Provide the (x, y) coordinate of the cell's center where the given text is located.  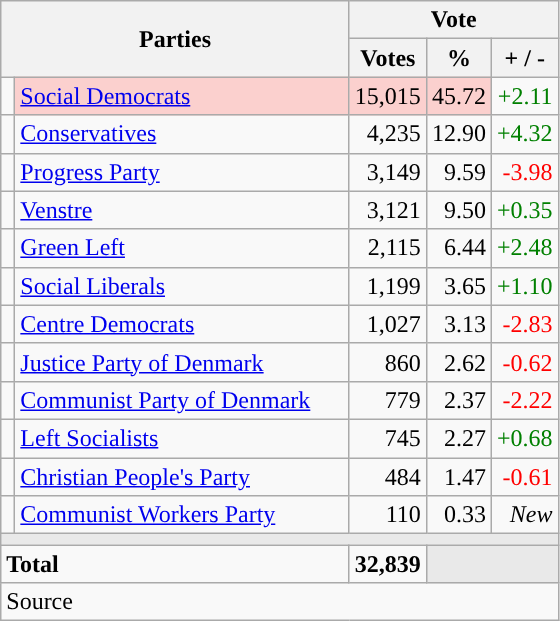
1,199 (388, 286)
2.27 (458, 438)
110 (388, 515)
15,015 (388, 96)
New (524, 515)
Left Socialists (182, 438)
+2.48 (524, 248)
Votes (388, 58)
779 (388, 400)
Green Left (182, 248)
Communist Workers Party (182, 515)
2.62 (458, 362)
484 (388, 477)
2,115 (388, 248)
9.59 (458, 172)
45.72 (458, 96)
1.47 (458, 477)
+0.35 (524, 210)
Centre Democrats (182, 324)
+4.32 (524, 134)
-2.22 (524, 400)
Justice Party of Denmark (182, 362)
+0.68 (524, 438)
3.65 (458, 286)
1,027 (388, 324)
Venstre (182, 210)
4,235 (388, 134)
3,121 (388, 210)
6.44 (458, 248)
2.37 (458, 400)
745 (388, 438)
Total (176, 564)
Vote (454, 20)
Social Democrats (182, 96)
12.90 (458, 134)
+1.10 (524, 286)
3.13 (458, 324)
3,149 (388, 172)
-2.83 (524, 324)
9.50 (458, 210)
Social Liberals (182, 286)
-3.98 (524, 172)
Progress Party (182, 172)
Communist Party of Denmark (182, 400)
-0.61 (524, 477)
Source (280, 602)
Parties (176, 39)
32,839 (388, 564)
Conservatives (182, 134)
-0.62 (524, 362)
860 (388, 362)
0.33 (458, 515)
% (458, 58)
Christian People's Party (182, 477)
+2.11 (524, 96)
+ / - (524, 58)
